Return (X, Y) of the center of cell containing provided text 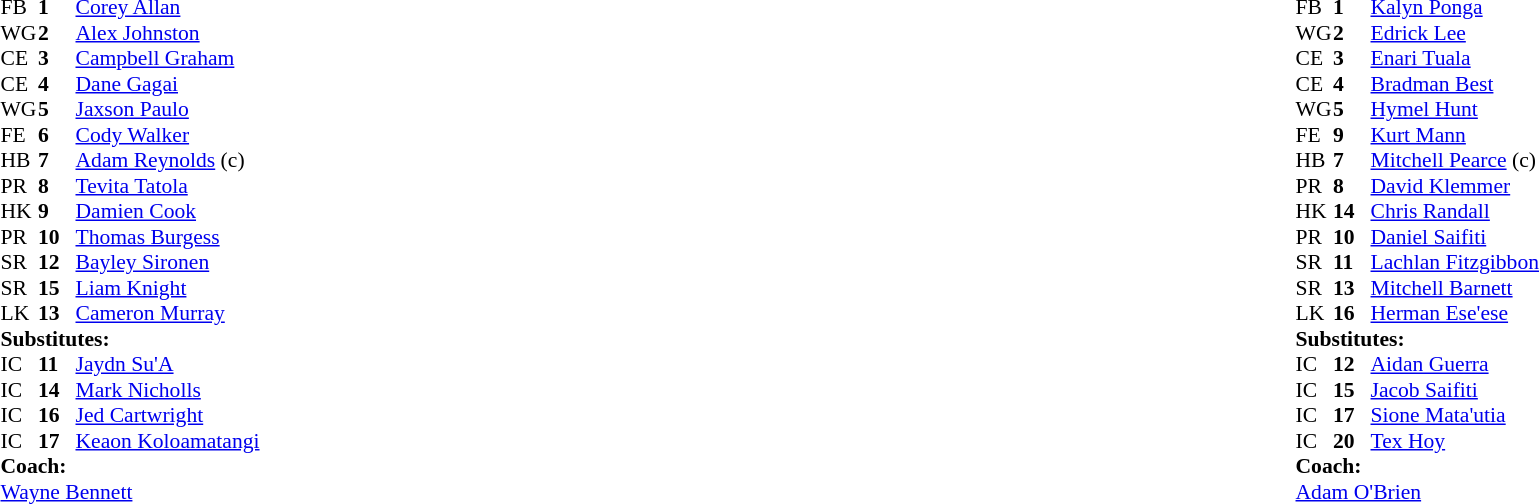
Lachlan Fitzgibbon (1455, 263)
Alex Johnston (168, 33)
6 (57, 135)
Tex Hoy (1455, 441)
Keaon Koloamatangi (168, 441)
Mark Nicholls (168, 390)
Cameron Murray (168, 313)
Tevita Tatola (168, 186)
David Klemmer (1455, 186)
Dane Gagai (168, 84)
Jaydn Su'A (168, 365)
20 (1352, 441)
Mitchell Barnett (1455, 288)
Edrick Lee (1455, 33)
Bayley Sironen (168, 263)
Aidan Guerra (1455, 365)
Campbell Graham (168, 59)
Jed Cartwright (168, 415)
Mitchell Pearce (c) (1455, 161)
Enari Tuala (1455, 59)
Sione Mata'utia (1455, 415)
Herman Ese'ese (1455, 313)
Jacob Saifiti (1455, 390)
Daniel Saifiti (1455, 237)
Bradman Best (1455, 84)
Liam Knight (168, 288)
Cody Walker (168, 135)
Kurt Mann (1455, 135)
Chris Randall (1455, 211)
Thomas Burgess (168, 237)
Hymel Hunt (1455, 109)
Adam Reynolds (c) (168, 161)
Damien Cook (168, 211)
Jaxson Paulo (168, 109)
